Identify which cell holds the provided text, then report its (x, y) central coordinate. 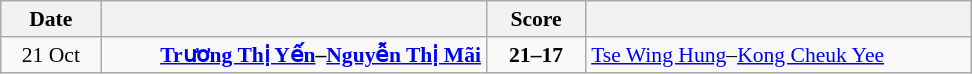
Trương Thị Yến–Nguyễn Thị Mãi (294, 55)
Score (536, 19)
21–17 (536, 55)
21 Oct (51, 55)
Tse Wing Hung–Kong Cheuk Yee (778, 55)
Date (51, 19)
